Identify which cell holds the provided text, then report its (X, Y) central coordinate. 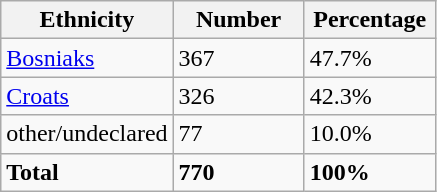
Ethnicity (87, 20)
77 (238, 134)
47.7% (370, 58)
770 (238, 172)
367 (238, 58)
other/undeclared (87, 134)
Croats (87, 96)
Percentage (370, 20)
42.3% (370, 96)
Total (87, 172)
10.0% (370, 134)
Bosniaks (87, 58)
100% (370, 172)
Number (238, 20)
326 (238, 96)
